From the cell containing the given text, extract its center point as (X, Y) coordinate. 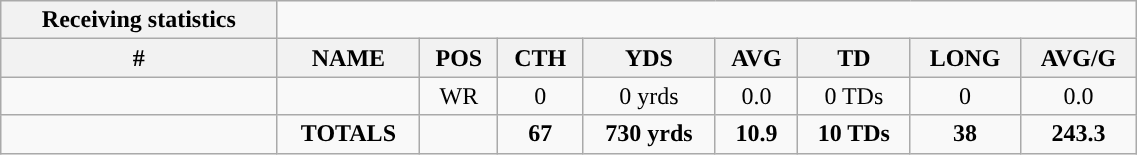
POS (459, 58)
38 (965, 134)
AVG (756, 58)
WR (459, 96)
LONG (965, 58)
NAME (348, 58)
CTH (540, 58)
Receiving statistics (139, 20)
730 yrds (650, 134)
0 TDs (854, 96)
0 yrds (650, 96)
10.9 (756, 134)
10 TDs (854, 134)
67 (540, 134)
AVG/G (1078, 58)
TD (854, 58)
# (139, 58)
YDS (650, 58)
243.3 (1078, 134)
TOTALS (348, 134)
